Identify which cell holds the provided text, then report its (X, Y) central coordinate. 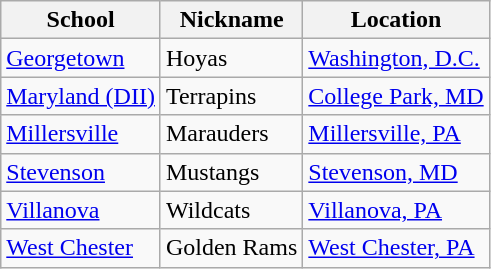
Terrapins (231, 96)
Maryland (DII) (81, 96)
West Chester (81, 248)
School (81, 20)
Nickname (231, 20)
Location (396, 20)
College Park, MD (396, 96)
Villanova, PA (396, 210)
Stevenson (81, 172)
Millersville, PA (396, 134)
Stevenson, MD (396, 172)
Hoyas (231, 58)
Georgetown (81, 58)
Marauders (231, 134)
Millersville (81, 134)
Golden Rams (231, 248)
Villanova (81, 210)
Mustangs (231, 172)
Washington, D.C. (396, 58)
West Chester, PA (396, 248)
Wildcats (231, 210)
